Extract the [x, y] coordinate from the center of the cell holding the provided text.  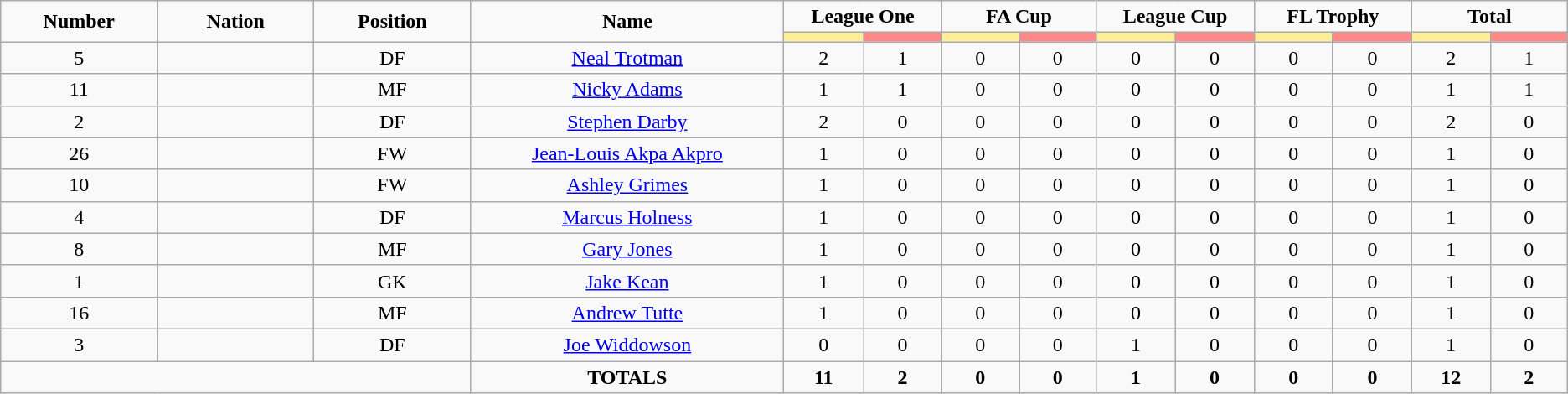
FA Cup [1019, 17]
Number [79, 22]
Total [1489, 17]
Nicky Adams [627, 90]
Gary Jones [627, 249]
Neal Trotman [627, 58]
16 [79, 313]
Name [627, 22]
8 [79, 249]
TOTALS [627, 376]
10 [79, 185]
Andrew Tutte [627, 313]
League Cup [1175, 17]
Jake Kean [627, 281]
Position [392, 22]
Ashley Grimes [627, 185]
Jean-Louis Akpa Akpro [627, 153]
5 [79, 58]
26 [79, 153]
Marcus Holness [627, 217]
Stephen Darby [627, 122]
3 [79, 345]
Joe Widdowson [627, 345]
GK [392, 281]
League One [863, 17]
12 [1451, 376]
4 [79, 217]
FL Trophy [1333, 17]
Nation [236, 22]
